Output the [X, Y] coordinate of the center of the cell containing the given text.  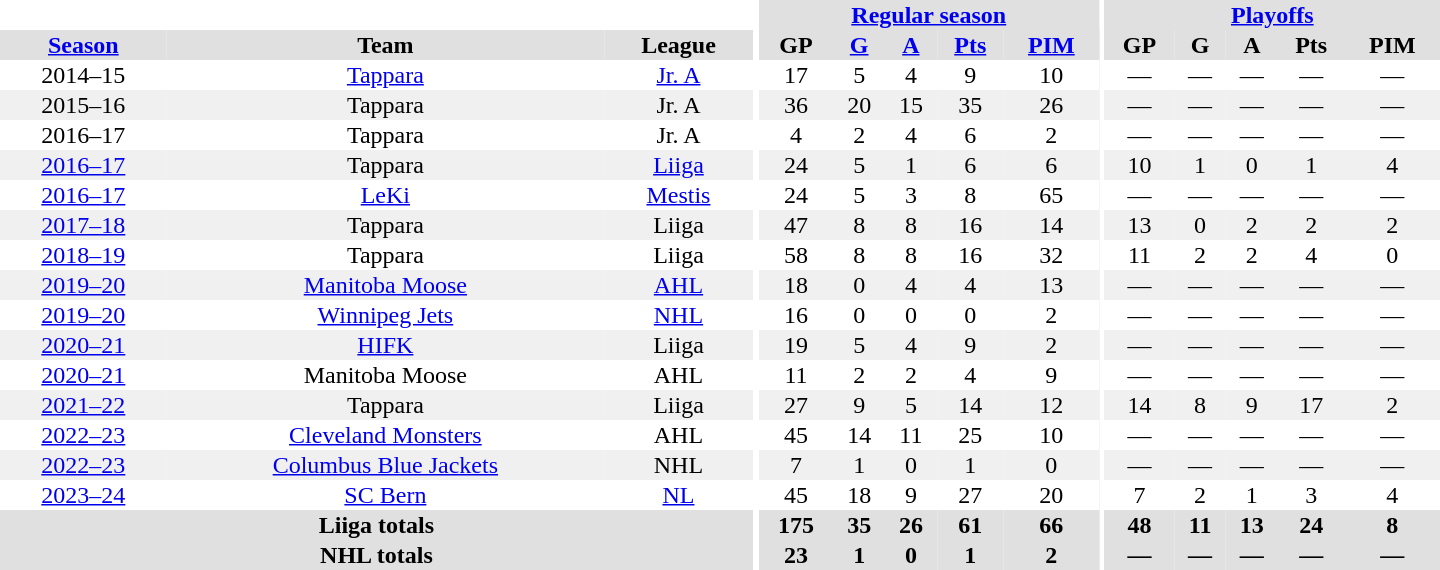
66 [1052, 525]
2014–15 [84, 75]
2021–22 [84, 405]
NHL totals [376, 555]
23 [796, 555]
2017–18 [84, 225]
2023–24 [84, 495]
Playoffs [1272, 15]
25 [970, 435]
Winnipeg Jets [386, 315]
61 [970, 525]
32 [1052, 255]
65 [1052, 195]
12 [1052, 405]
175 [796, 525]
Mestis [678, 195]
NL [678, 495]
Cleveland Monsters [386, 435]
Liiga totals [376, 525]
Season [84, 45]
SC Bern [386, 495]
48 [1140, 525]
LeKi [386, 195]
19 [796, 345]
Team [386, 45]
2018–19 [84, 255]
15 [911, 105]
47 [796, 225]
2015–16 [84, 105]
Columbus Blue Jackets [386, 465]
58 [796, 255]
HIFK [386, 345]
League [678, 45]
Regular season [929, 15]
36 [796, 105]
